From the cell containing the given text, extract its center point as [x, y] coordinate. 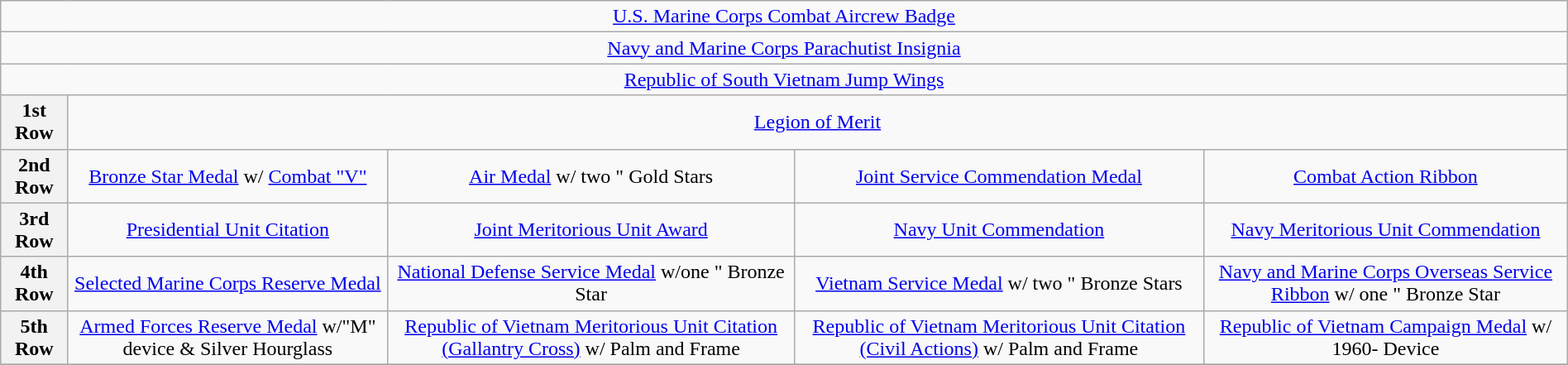
Republic of South Vietnam Jump Wings [784, 79]
Navy Unit Commendation [999, 230]
Legion of Merit [818, 122]
1st Row [35, 122]
Combat Action Ribbon [1386, 175]
2nd Row [35, 175]
Vietnam Service Medal w/ two " Bronze Stars [999, 283]
Presidential Unit Citation [228, 230]
4th Row [35, 283]
Joint Service Commendation Medal [999, 175]
Republic of Vietnam Meritorious Unit Citation (Civil Actions) w/ Palm and Frame [999, 338]
Joint Meritorious Unit Award [590, 230]
5th Row [35, 338]
Bronze Star Medal w/ Combat "V" [228, 175]
Navy and Marine Corps Parachutist Insignia [784, 48]
Republic of Vietnam Campaign Medal w/ 1960- Device [1386, 338]
3rd Row [35, 230]
U.S. Marine Corps Combat Aircrew Badge [784, 17]
Republic of Vietnam Meritorious Unit Citation (Gallantry Cross) w/ Palm and Frame [590, 338]
Armed Forces Reserve Medal w/"M" device & Silver Hourglass [228, 338]
Navy Meritorious Unit Commendation [1386, 230]
National Defense Service Medal w/one " Bronze Star [590, 283]
Selected Marine Corps Reserve Medal [228, 283]
Navy and Marine Corps Overseas Service Ribbon w/ one " Bronze Star [1386, 283]
Air Medal w/ two " Gold Stars [590, 175]
